From the cell containing the given text, extract its center point as (x, y) coordinate. 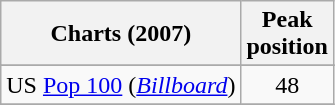
US Pop 100 (Billboard) (121, 85)
48 (287, 85)
Charts (2007) (121, 34)
Peakposition (287, 34)
